Determine the [x, y] coordinate at the center of the cell enclosing the given text.  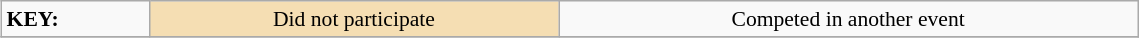
Did not participate [354, 19]
KEY: [76, 19]
Competed in another event [848, 19]
